From the cell containing the given text, extract its center point as [X, Y] coordinate. 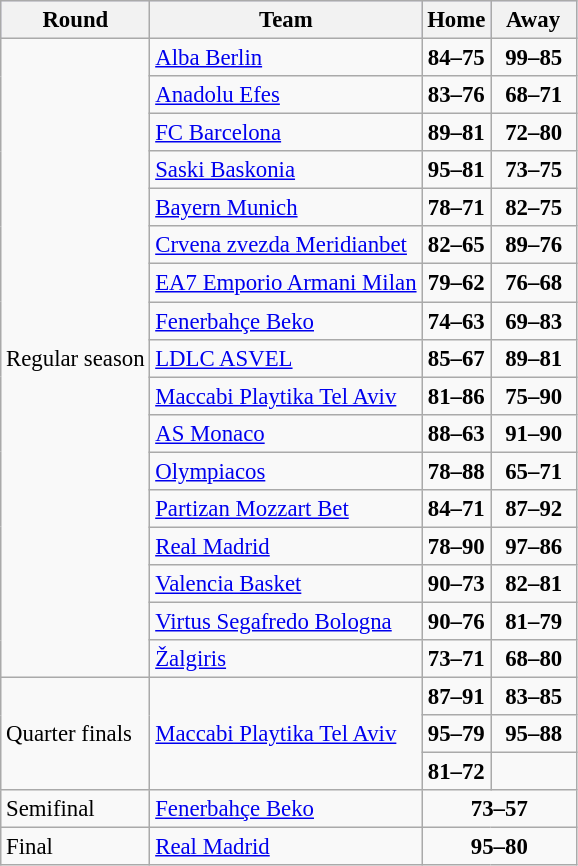
81–79 [534, 621]
Final [76, 847]
Anadolu Efes [286, 95]
82–81 [534, 584]
Bayern Munich [286, 208]
FC Barcelona [286, 133]
78–88 [456, 471]
Saski Baskonia [286, 170]
95–81 [456, 170]
Žalgiris [286, 659]
90–73 [456, 584]
95–80 [500, 847]
81–72 [456, 772]
65–71 [534, 471]
88–63 [456, 433]
Olympiacos [286, 471]
84–71 [456, 509]
Quarter finals [76, 734]
AS Monaco [286, 433]
72–80 [534, 133]
85–67 [456, 358]
68–71 [534, 95]
73–75 [534, 170]
82–75 [534, 208]
73–71 [456, 659]
Virtus Segafredo Bologna [286, 621]
87–91 [456, 697]
Semifinal [76, 809]
78–90 [456, 546]
73–57 [500, 809]
95–88 [534, 734]
99–85 [534, 58]
81–86 [456, 396]
Partizan Mozzart Bet [286, 509]
75–90 [534, 396]
95–79 [456, 734]
82–65 [456, 245]
68–80 [534, 659]
Regular season [76, 358]
74–63 [456, 321]
84–75 [456, 58]
89–76 [534, 245]
Home [456, 20]
LDLC ASVEL [286, 358]
78–71 [456, 208]
Alba Berlin [286, 58]
Team [286, 20]
EA7 Emporio Armani Milan [286, 283]
91–90 [534, 433]
97–86 [534, 546]
Round [76, 20]
76–68 [534, 283]
79–62 [456, 283]
Valencia Basket [286, 584]
69–83 [534, 321]
90–76 [456, 621]
83–85 [534, 697]
83–76 [456, 95]
Away [534, 20]
87–92 [534, 509]
Crvena zvezda Meridianbet [286, 245]
